Return the (X, Y) coordinate for the center point of the cell that contains the specified text.  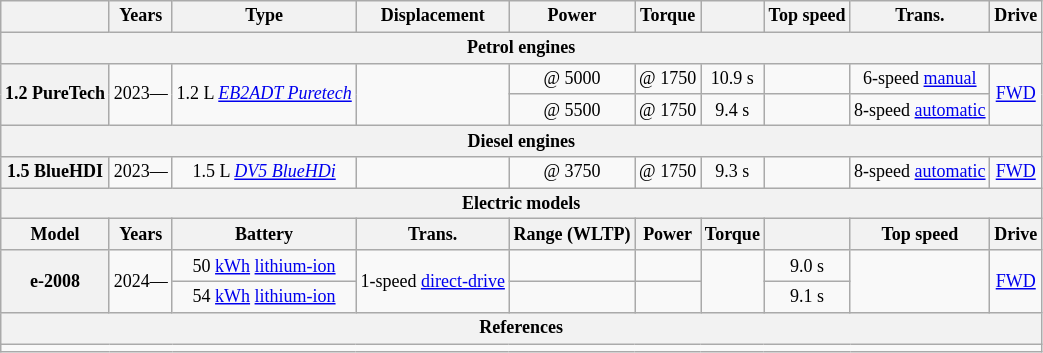
9.1 s (807, 296)
1.5 L DV5 BlueHDi (264, 172)
Electric models (522, 204)
Displacement (432, 16)
@ 3750 (572, 172)
2024— (140, 281)
9.4 s (732, 110)
50 kWh lithium-ion (264, 266)
@ 5500 (572, 110)
1-speed direct-drive (432, 281)
1.2 L EB2ADT Puretech (264, 94)
Type (264, 16)
54 kWh lithium-ion (264, 296)
1.2 PureTech (56, 94)
References (522, 328)
10.9 s (732, 78)
Petrol engines (522, 48)
9.3 s (732, 172)
Range (WLTP) (572, 234)
Diesel engines (522, 140)
1.5 BlueHDI (56, 172)
Battery (264, 234)
9.0 s (807, 266)
6-speed manual (920, 78)
e-2008 (56, 281)
Model (56, 234)
@ 5000 (572, 78)
